Identify which cell holds the provided text, then report its [X, Y] central coordinate. 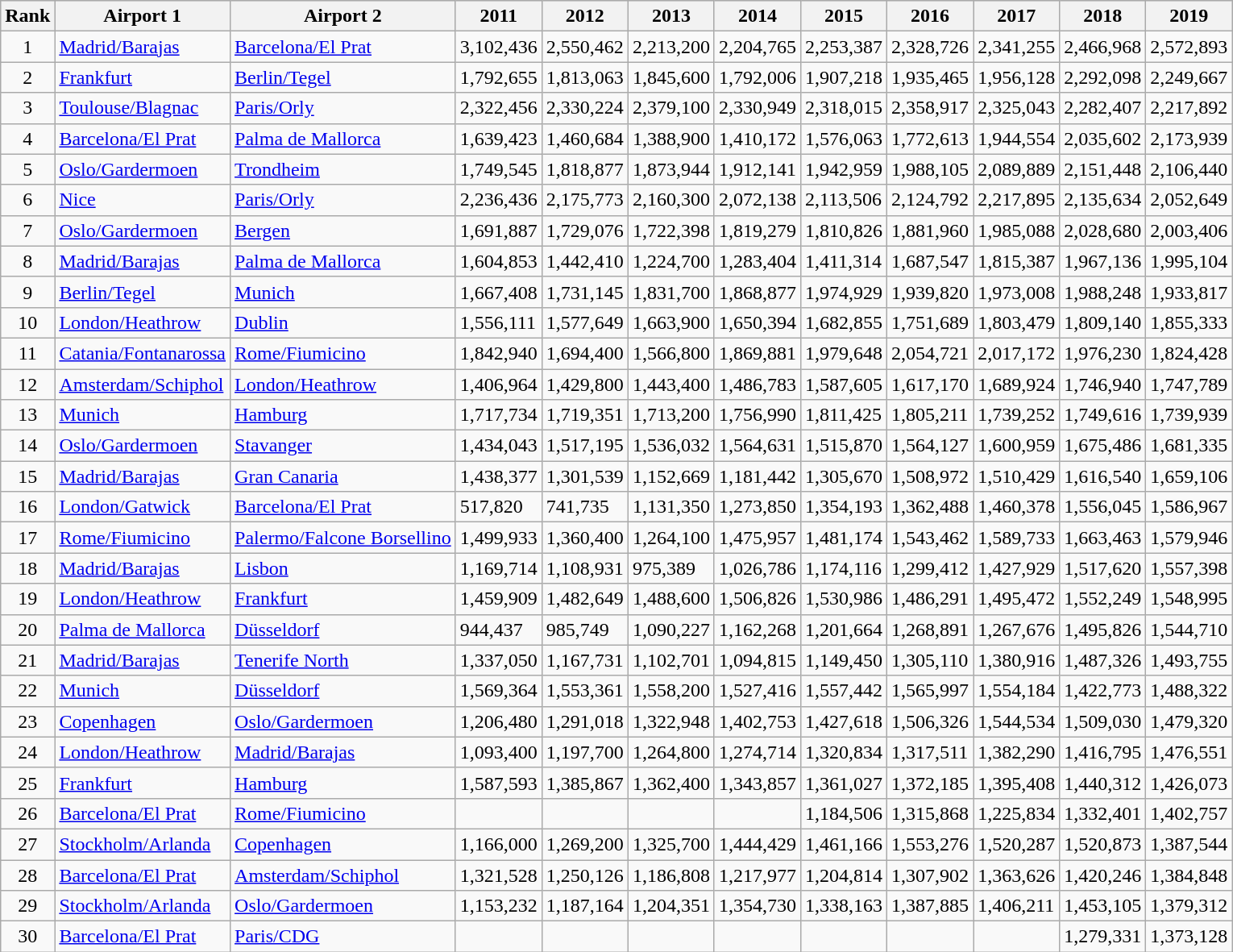
1,307,902 [930, 875]
1,499,933 [498, 538]
1,749,616 [1102, 415]
1,530,986 [843, 599]
25 [27, 783]
1,985,088 [1017, 231]
2,151,448 [1102, 169]
1,363,626 [1017, 875]
1,422,773 [1102, 691]
Dublin [343, 322]
1,687,547 [930, 261]
2015 [843, 16]
6 [27, 200]
2,054,721 [930, 353]
1,772,613 [930, 139]
1,476,551 [1189, 752]
2,124,792 [930, 200]
1,722,398 [670, 231]
1,815,387 [1017, 261]
1,102,701 [670, 660]
1,495,472 [1017, 599]
1,283,404 [758, 261]
1,747,789 [1189, 385]
1,576,063 [843, 139]
2,217,895 [1017, 200]
1,739,252 [1017, 415]
2,322,456 [498, 108]
1,379,312 [1189, 906]
2,282,407 [1102, 108]
1,488,322 [1189, 691]
16 [27, 507]
1,956,128 [1017, 77]
Palermo/Falcone Borsellino [343, 538]
2014 [758, 16]
1,460,684 [585, 139]
1,803,479 [1017, 322]
2,175,773 [585, 200]
1,362,400 [670, 783]
1,332,401 [1102, 813]
1,186,808 [670, 875]
1,517,620 [1102, 568]
1,250,126 [585, 875]
11 [27, 353]
1,402,753 [758, 721]
1,557,442 [843, 691]
2,550,462 [585, 47]
1,842,940 [498, 353]
1,372,185 [930, 783]
1,819,279 [758, 231]
1,739,939 [1189, 415]
Bergen [343, 231]
1,881,960 [930, 231]
1,569,364 [498, 691]
1,556,045 [1102, 507]
1,162,268 [758, 630]
29 [27, 906]
1,267,676 [1017, 630]
10 [27, 322]
1,264,100 [670, 538]
2,003,406 [1189, 231]
1,354,193 [843, 507]
1,589,733 [1017, 538]
1,564,127 [930, 446]
8 [27, 261]
2,253,387 [843, 47]
2,236,436 [498, 200]
15 [27, 476]
1,617,170 [930, 385]
1,197,700 [585, 752]
2,135,634 [1102, 200]
1,279,331 [1102, 937]
1,845,600 [670, 77]
1,586,967 [1189, 507]
1,520,287 [1017, 844]
1,305,110 [930, 660]
1,434,043 [498, 446]
1,090,227 [670, 630]
1,831,700 [670, 292]
27 [27, 844]
2016 [930, 16]
1,988,248 [1102, 292]
1,167,731 [585, 660]
1,299,412 [930, 568]
1,416,795 [1102, 752]
1,543,462 [930, 538]
2,318,015 [843, 108]
1,976,230 [1102, 353]
1,337,050 [498, 660]
2012 [585, 16]
4 [27, 139]
1,557,398 [1189, 568]
1,362,488 [930, 507]
1,440,312 [1102, 783]
1,973,008 [1017, 292]
Paris/CDG [343, 937]
2011 [498, 16]
1,382,290 [1017, 752]
Airport 2 [343, 16]
Lisbon [343, 568]
2,028,680 [1102, 231]
1,663,463 [1102, 538]
1,174,116 [843, 568]
1,944,554 [1017, 139]
2018 [1102, 16]
1,338,163 [843, 906]
2,292,098 [1102, 77]
1,094,815 [758, 660]
1,264,800 [670, 752]
1,935,465 [930, 77]
1,442,410 [585, 261]
23 [27, 721]
1,315,868 [930, 813]
14 [27, 446]
2,330,224 [585, 108]
1,461,166 [843, 844]
1,510,429 [1017, 476]
1,811,425 [843, 415]
1,373,128 [1189, 937]
21 [27, 660]
1,942,959 [843, 169]
Toulouse/Blagnac [143, 108]
1,746,940 [1102, 385]
1,385,867 [585, 783]
2,089,889 [1017, 169]
1,388,900 [670, 139]
1,201,664 [843, 630]
2,341,255 [1017, 47]
1,093,400 [498, 752]
1,639,423 [498, 139]
1,824,428 [1189, 353]
1,426,073 [1189, 783]
1,204,814 [843, 875]
1,153,232 [498, 906]
5 [27, 169]
1,515,870 [843, 446]
1,681,335 [1189, 446]
1,181,442 [758, 476]
1,792,006 [758, 77]
1,166,000 [498, 844]
741,735 [585, 507]
1,544,710 [1189, 630]
26 [27, 813]
1,274,714 [758, 752]
1,321,528 [498, 875]
1,527,416 [758, 691]
1,933,817 [1189, 292]
1,536,032 [670, 446]
1,343,857 [758, 783]
1,152,669 [670, 476]
1,869,881 [758, 353]
1,273,850 [758, 507]
1,360,400 [585, 538]
3 [27, 108]
1 [27, 47]
1,682,855 [843, 322]
1,974,929 [843, 292]
1,427,618 [843, 721]
1,579,946 [1189, 538]
13 [27, 415]
1,402,757 [1189, 813]
1,717,734 [498, 415]
2,217,892 [1189, 108]
985,749 [585, 630]
1,508,972 [930, 476]
944,437 [498, 630]
1,184,506 [843, 813]
2 [27, 77]
1,108,931 [585, 568]
975,389 [670, 568]
1,818,877 [585, 169]
1,149,450 [843, 660]
28 [27, 875]
1,325,700 [670, 844]
2,173,939 [1189, 139]
1,988,105 [930, 169]
1,384,848 [1189, 875]
1,487,326 [1102, 660]
1,809,140 [1102, 322]
2,017,172 [1017, 353]
1,577,649 [585, 322]
1,667,408 [498, 292]
1,411,314 [843, 261]
1,731,145 [585, 292]
Trondheim [343, 169]
1,689,924 [1017, 385]
Catania/Fontanarossa [143, 353]
1,556,111 [498, 322]
1,406,964 [498, 385]
2,106,440 [1189, 169]
1,459,909 [498, 599]
1,691,887 [498, 231]
Nice [143, 200]
2,072,138 [758, 200]
1,907,218 [843, 77]
1,187,164 [585, 906]
9 [27, 292]
1,868,877 [758, 292]
1,269,200 [585, 844]
1,429,800 [585, 385]
1,169,714 [498, 568]
1,486,783 [758, 385]
1,805,211 [930, 415]
1,131,350 [670, 507]
2013 [670, 16]
1,713,200 [670, 415]
2,035,602 [1102, 139]
London/Gatwick [143, 507]
1,650,394 [758, 322]
1,460,378 [1017, 507]
1,509,030 [1102, 721]
22 [27, 691]
1,558,200 [670, 691]
1,967,136 [1102, 261]
1,694,400 [585, 353]
1,488,600 [670, 599]
1,756,990 [758, 415]
2,249,667 [1189, 77]
17 [27, 538]
1,322,948 [670, 721]
1,506,826 [758, 599]
1,410,172 [758, 139]
1,387,885 [930, 906]
Tenerife North [343, 660]
1,979,648 [843, 353]
1,406,211 [1017, 906]
1,810,826 [843, 231]
1,493,755 [1189, 660]
2,379,100 [670, 108]
1,659,106 [1189, 476]
2019 [1189, 16]
1,320,834 [843, 752]
2,572,893 [1189, 47]
30 [27, 937]
Airport 1 [143, 16]
1,506,326 [930, 721]
1,301,539 [585, 476]
1,566,800 [670, 353]
1,995,104 [1189, 261]
1,912,141 [758, 169]
1,604,853 [498, 261]
517,820 [498, 507]
1,564,631 [758, 446]
1,395,408 [1017, 783]
1,475,957 [758, 538]
1,553,276 [930, 844]
1,587,605 [843, 385]
2,213,200 [670, 47]
1,873,944 [670, 169]
1,305,670 [843, 476]
1,026,786 [758, 568]
Gran Canaria [343, 476]
2,113,506 [843, 200]
1,554,184 [1017, 691]
1,225,834 [1017, 813]
7 [27, 231]
1,616,540 [1102, 476]
1,749,545 [498, 169]
1,427,929 [1017, 568]
2,358,917 [930, 108]
1,443,400 [670, 385]
2,204,765 [758, 47]
1,380,916 [1017, 660]
1,553,361 [585, 691]
1,268,891 [930, 630]
24 [27, 752]
1,565,997 [930, 691]
3,102,436 [498, 47]
1,482,649 [585, 599]
1,479,320 [1189, 721]
1,855,333 [1189, 322]
1,587,593 [498, 783]
1,792,655 [498, 77]
1,486,291 [930, 599]
1,217,977 [758, 875]
1,354,730 [758, 906]
1,317,511 [930, 752]
2,052,649 [1189, 200]
1,939,820 [930, 292]
19 [27, 599]
1,444,429 [758, 844]
1,600,959 [1017, 446]
2,466,968 [1102, 47]
1,438,377 [498, 476]
2,330,949 [758, 108]
2,325,043 [1017, 108]
Rank [27, 16]
1,495,826 [1102, 630]
1,387,544 [1189, 844]
1,420,246 [1102, 875]
1,544,534 [1017, 721]
1,675,486 [1102, 446]
1,206,480 [498, 721]
1,719,351 [585, 415]
1,520,873 [1102, 844]
1,813,063 [585, 77]
18 [27, 568]
2,160,300 [670, 200]
1,361,027 [843, 783]
1,224,700 [670, 261]
1,552,249 [1102, 599]
1,548,995 [1189, 599]
Stavanger [343, 446]
1,204,351 [670, 906]
1,517,195 [585, 446]
1,481,174 [843, 538]
2,328,726 [930, 47]
1,729,076 [585, 231]
20 [27, 630]
1,751,689 [930, 322]
2017 [1017, 16]
1,453,105 [1102, 906]
1,291,018 [585, 721]
1,663,900 [670, 322]
12 [27, 385]
